Locate the cell with the specified text and output its (X, Y) center coordinate. 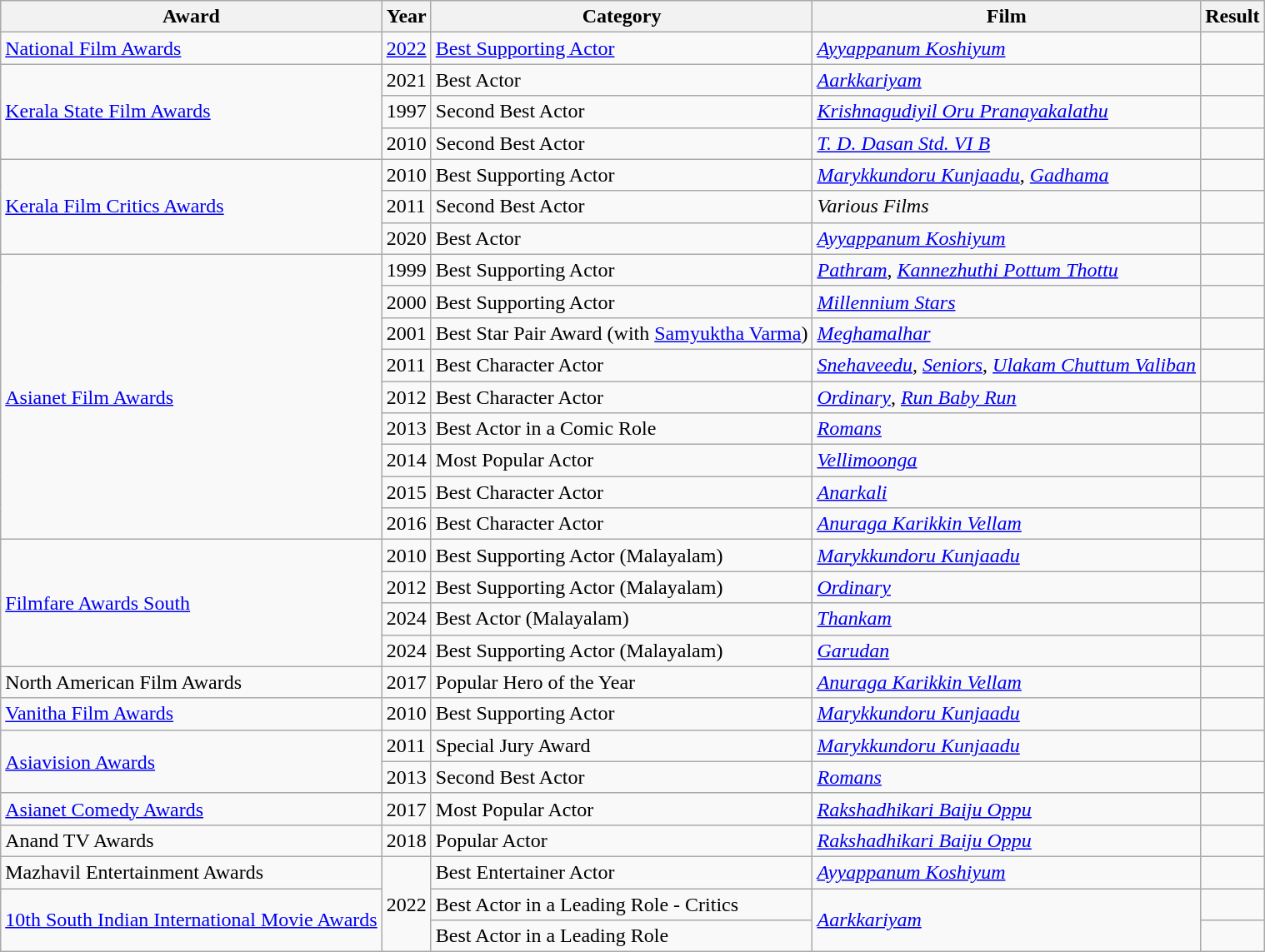
Popular Actor (622, 840)
2018 (407, 840)
Best Star Pair Award (with Samyuktha Varma) (622, 333)
Snehaveedu, Seniors, Ulakam Chuttum Valiban (1007, 365)
Popular Hero of the Year (622, 682)
Best Entertainer Actor (622, 872)
Best Actor in a Comic Role (622, 429)
Anarkali (1007, 492)
Marykkundoru Kunjaadu, Gadhama (1007, 175)
T. D. Dasan Std. VI B (1007, 143)
2001 (407, 333)
Kerala Film Critics Awards (192, 207)
Film (1007, 17)
Pathram, Kannezhuthi Pottum Thottu (1007, 270)
Thankam (1007, 619)
1999 (407, 270)
2000 (407, 302)
Asianet Film Awards (192, 396)
2020 (407, 238)
Best Actor (Malayalam) (622, 619)
Mazhavil Entertainment Awards (192, 872)
North American Film Awards (192, 682)
National Film Awards (192, 48)
2021 (407, 80)
Asiavision Awards (192, 761)
1997 (407, 112)
2014 (407, 461)
Best Actor in a Leading Role (622, 936)
Vanitha Film Awards (192, 714)
Filmfare Awards South (192, 603)
Best Actor in a Leading Role - Critics (622, 904)
Vellimoonga (1007, 461)
Garudan (1007, 650)
Kerala State Film Awards (192, 112)
Asianet Comedy Awards (192, 809)
10th South Indian International Movie Awards (192, 920)
Millennium Stars (1007, 302)
Krishnagudiyil Oru Pranayakalathu (1007, 112)
Award (192, 17)
Special Jury Award (622, 745)
2015 (407, 492)
Various Films (1007, 207)
Ordinary, Run Baby Run (1007, 397)
Anand TV Awards (192, 840)
Meghamalhar (1007, 333)
Year (407, 17)
Category (622, 17)
Result (1232, 17)
Ordinary (1007, 587)
2016 (407, 524)
